Detect which cell encompasses the target text, then output its [X, Y] center coordinate. 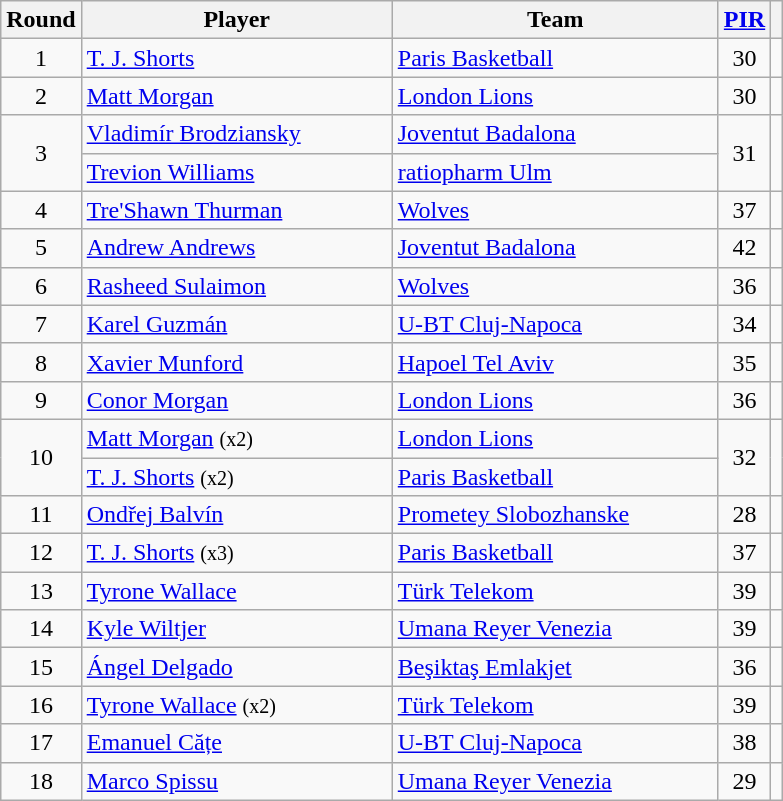
Beşiktaş Emlakjet [555, 667]
10 [41, 457]
38 [744, 743]
Hapoel Tel Aviv [555, 362]
Conor Morgan [236, 400]
31 [744, 153]
18 [41, 781]
12 [41, 553]
Andrew Andrews [236, 248]
13 [41, 591]
Matt Morgan (x2) [236, 438]
ratiopharm Ulm [555, 172]
Vladimír Brodziansky [236, 134]
T. J. Shorts [236, 58]
Player [236, 20]
28 [744, 515]
17 [41, 743]
Trevion Williams [236, 172]
Matt Morgan [236, 96]
Tyrone Wallace [236, 591]
34 [744, 324]
Round [41, 20]
11 [41, 515]
Tre'Shawn Thurman [236, 210]
8 [41, 362]
Emanuel Cățe [236, 743]
29 [744, 781]
Karel Guzmán [236, 324]
6 [41, 286]
32 [744, 457]
9 [41, 400]
5 [41, 248]
PIR [744, 20]
1 [41, 58]
7 [41, 324]
35 [744, 362]
4 [41, 210]
3 [41, 153]
Prometey Slobozhanske [555, 515]
42 [744, 248]
Ángel Delgado [236, 667]
T. J. Shorts (x3) [236, 553]
16 [41, 705]
15 [41, 667]
Ondřej Balvín [236, 515]
14 [41, 629]
Kyle Wiltjer [236, 629]
2 [41, 96]
Rasheed Sulaimon [236, 286]
Marco Spissu [236, 781]
T. J. Shorts (x2) [236, 477]
Xavier Munford [236, 362]
Team [555, 20]
Tyrone Wallace (x2) [236, 705]
